Determine the [x, y] coordinate at the center of the cell enclosing the given text.  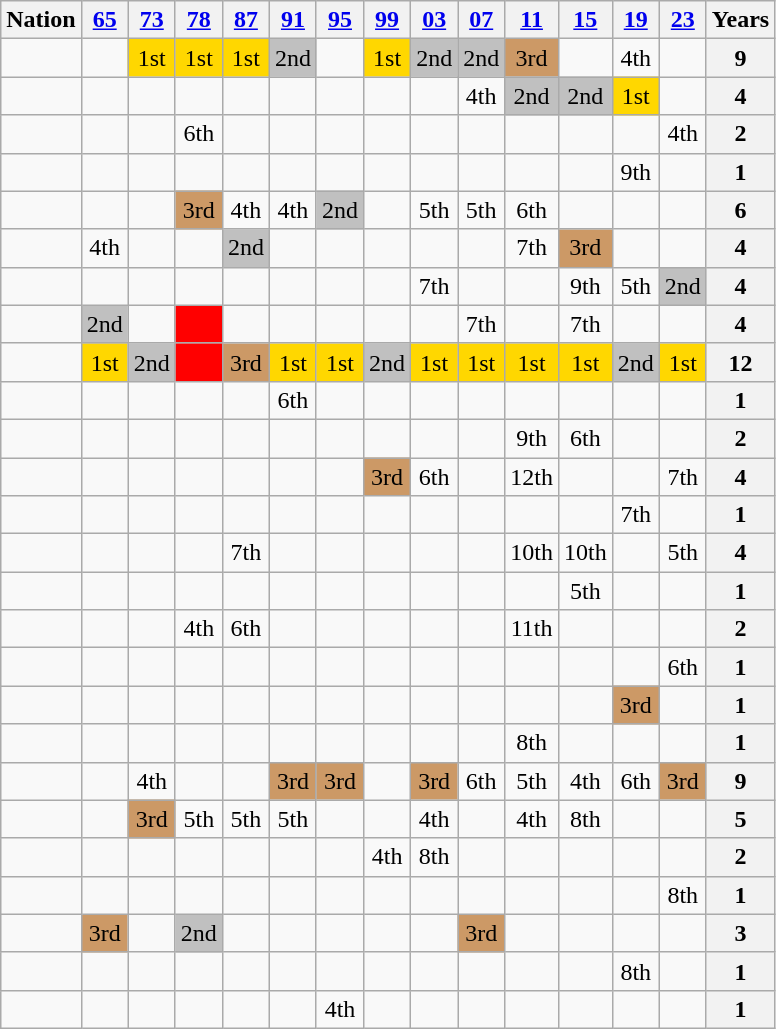
19 [636, 20]
12th [532, 477]
11 [532, 20]
78 [198, 20]
91 [292, 20]
99 [388, 20]
15 [585, 20]
5 [740, 819]
3 [740, 933]
87 [246, 20]
03 [434, 20]
07 [482, 20]
Years [740, 20]
12 [740, 362]
23 [682, 20]
Nation [41, 20]
6 [740, 210]
73 [152, 20]
65 [104, 20]
95 [340, 20]
11th [532, 629]
